Capture the cell that displays the provided text and extract its (X, Y) central coordinate. 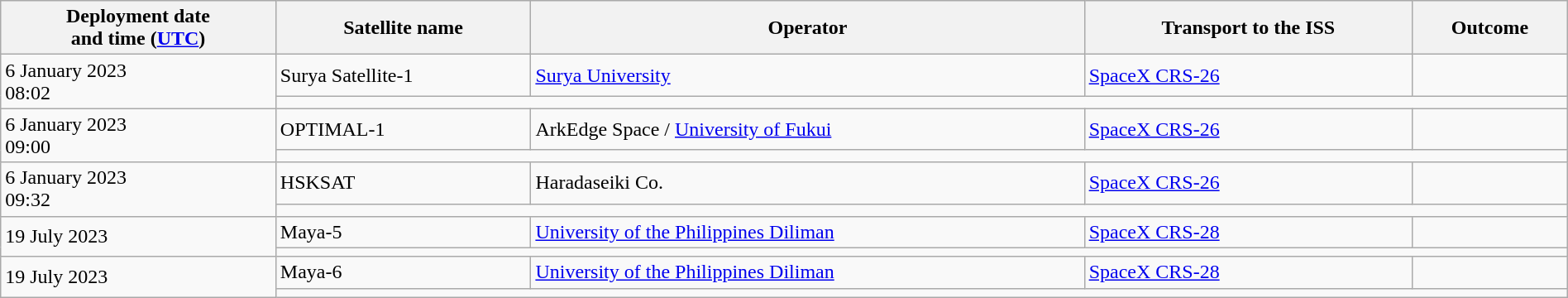
ArkEdge Space / University of Fukui (807, 129)
Outcome (1490, 28)
Maya-6 (404, 272)
6 January 2023 09:32 (139, 189)
Satellite name (404, 28)
Deployment dateand time (UTC) (139, 28)
6 January 2023 08:02 (139, 81)
6 January 2023 09:00 (139, 136)
OPTIMAL-1 (404, 129)
Operator (807, 28)
Surya University (807, 75)
Haradaseiki Co. (807, 183)
Transport to the ISS (1249, 28)
Surya Satellite-1 (404, 75)
HSKSAT (404, 183)
Maya-5 (404, 232)
